Return [X, Y] of the center of cell containing provided text 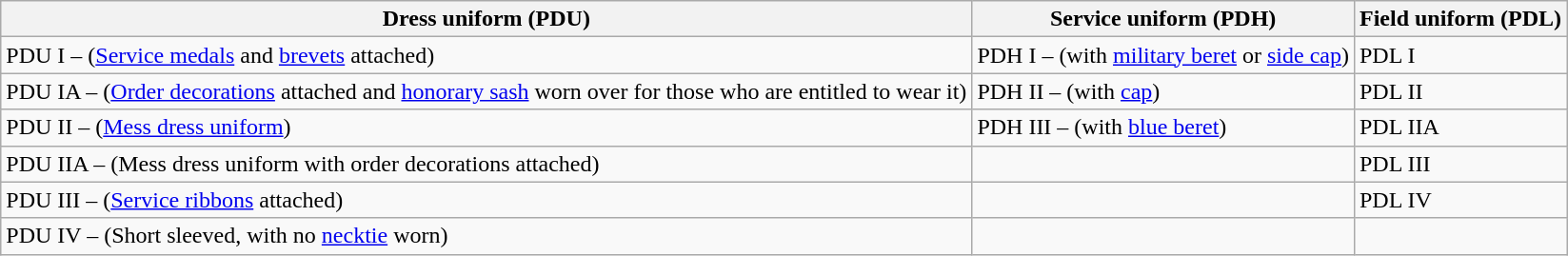
PDH III – (with blue beret) [1163, 128]
PDL IIA [1460, 128]
PDU IA – (Order decorations attached and honorary sash worn over for those who are entitled to wear it) [486, 91]
Dress uniform (PDU) [486, 19]
PDH I – (with military beret or side cap) [1163, 55]
PDU III – (Service ribbons attached) [486, 200]
PDL II [1460, 91]
PDL III [1460, 164]
PDU IV – (Short sleeved, with no necktie worn) [486, 236]
PDH II – (with cap) [1163, 91]
PDU II – (Mess dress uniform) [486, 128]
PDU IIA – (Mess dress uniform with order decorations attached) [486, 164]
PDL IV [1460, 200]
Service uniform (PDH) [1163, 19]
PDU I – (Service medals and brevets attached) [486, 55]
PDL I [1460, 55]
Field uniform (PDL) [1460, 19]
